Find where the given text appears and provide that cell's center as [x, y] coordinate. 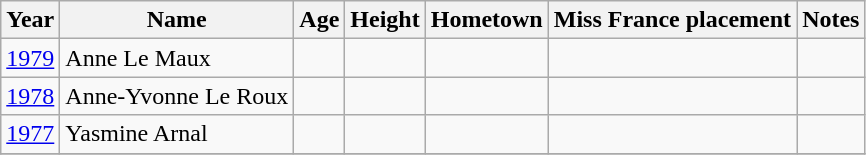
1978 [30, 96]
Name [177, 20]
Notes [831, 20]
Anne Le Maux [177, 58]
Height [385, 20]
1977 [30, 134]
Year [30, 20]
Yasmine Arnal [177, 134]
Hometown [486, 20]
Miss France placement [672, 20]
1979 [30, 58]
Anne-Yvonne Le Roux [177, 96]
Age [320, 20]
